Return (X, Y) of the center of cell containing provided text 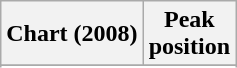
Chart (2008) (72, 34)
Peakposition (189, 34)
